Find where the given text appears and provide that cell's center as [X, Y] coordinate. 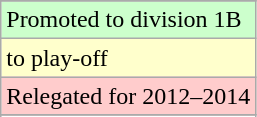
Relegated for 2012–2014 [128, 96]
to play-off [128, 58]
Promoted to division 1B [128, 20]
